Return the (x, y) coordinate for the center point of the cell that contains the specified text.  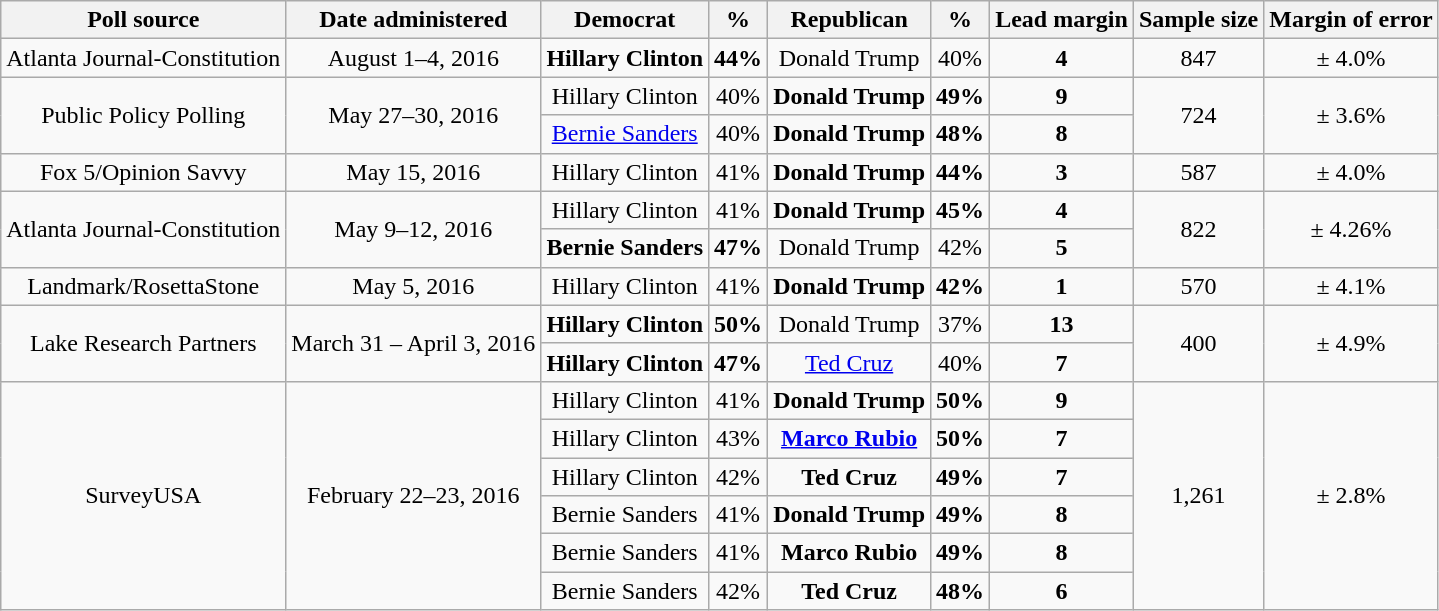
± 4.26% (1352, 229)
822 (1198, 229)
May 27–30, 2016 (414, 115)
Sample size (1198, 20)
1,261 (1198, 495)
587 (1198, 172)
± 4.1% (1352, 286)
6 (1062, 591)
Lead margin (1062, 20)
400 (1198, 343)
February 22–23, 2016 (414, 495)
Republican (850, 20)
Fox 5/Opinion Savvy (144, 172)
45% (960, 210)
Date administered (414, 20)
± 4.9% (1352, 343)
± 2.8% (1352, 495)
847 (1198, 58)
May 9–12, 2016 (414, 229)
± 3.6% (1352, 115)
August 1–4, 2016 (414, 58)
Democrat (625, 20)
May 5, 2016 (414, 286)
Margin of error (1352, 20)
Lake Research Partners (144, 343)
SurveyUSA (144, 495)
5 (1062, 248)
570 (1198, 286)
13 (1062, 324)
May 15, 2016 (414, 172)
37% (960, 324)
43% (738, 438)
Landmark/RosettaStone (144, 286)
3 (1062, 172)
Poll source (144, 20)
724 (1198, 115)
Public Policy Polling (144, 115)
March 31 – April 3, 2016 (414, 343)
1 (1062, 286)
